Scan for the cell matching the given text and deliver its (x, y) coordinate at center. 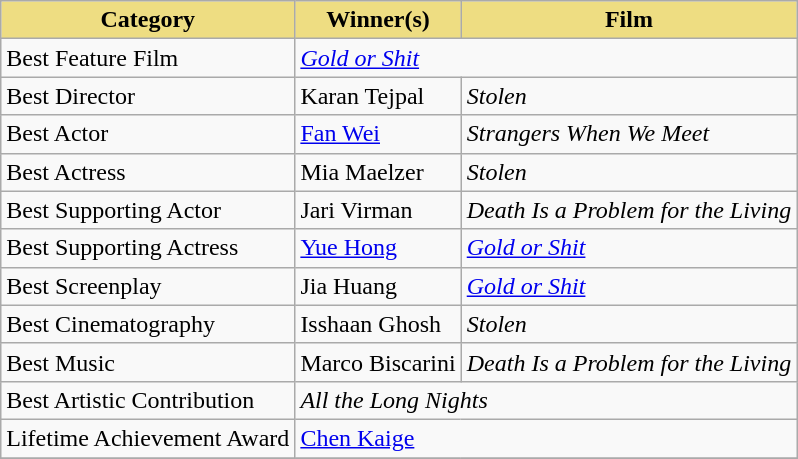
Jia Huang (378, 286)
Strangers When We Meet (628, 134)
Best Actress (148, 172)
Winner(s) (378, 20)
Best Feature Film (148, 58)
Best Supporting Actor (148, 210)
Best Screenplay (148, 286)
Chen Kaige (546, 438)
Best Supporting Actress (148, 248)
Best Music (148, 362)
Best Cinematography (148, 324)
Mia Maelzer (378, 172)
Fan Wei (378, 134)
Film (628, 20)
Best Actor (148, 134)
Category (148, 20)
Lifetime Achievement Award (148, 438)
Karan Tejpal (378, 96)
Yue Hong (378, 248)
Isshaan Ghosh (378, 324)
Jari Virman (378, 210)
Best Artistic Contribution (148, 400)
Best Director (148, 96)
Marco Biscarini (378, 362)
All the Long Nights (546, 400)
